Pinpoint the cell where the given text exists, returning its (X, Y) midpoint coordinate. 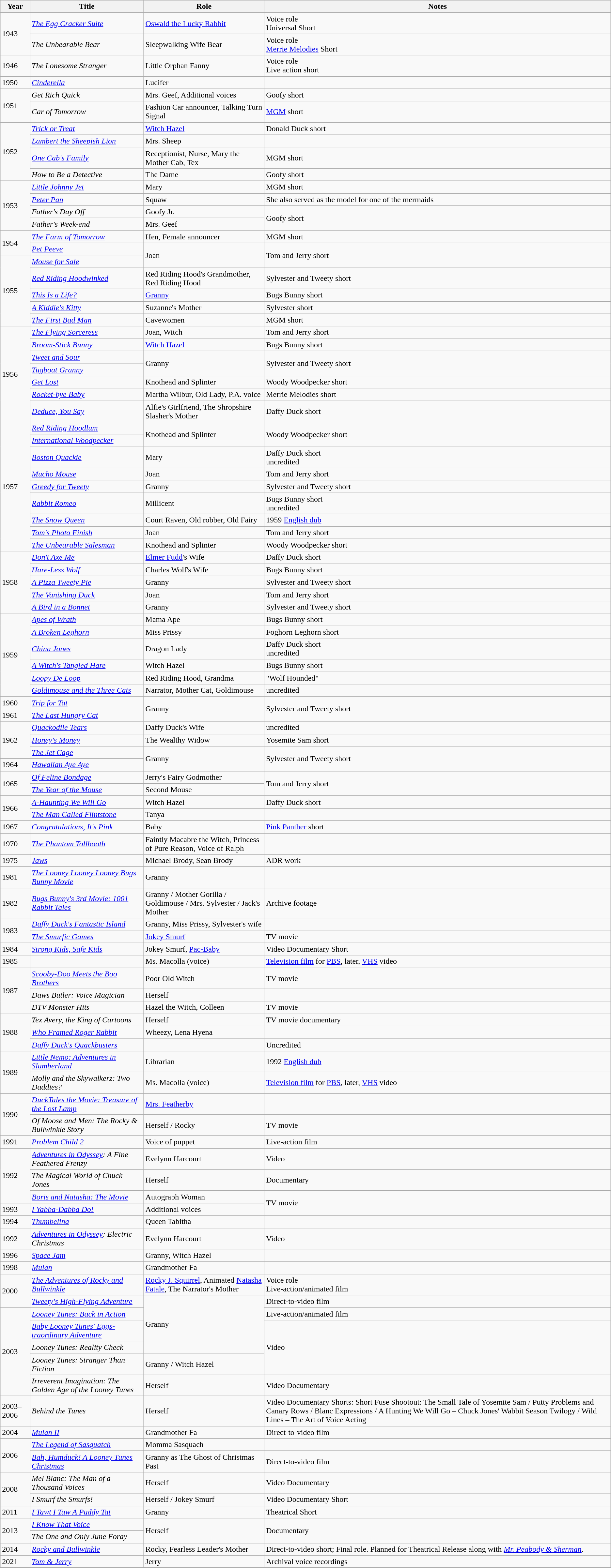
Elmer Fudd's Wife (204, 557)
Receptionist, Nurse, Mary the Mother Cab, Tex (204, 158)
Mouse for Sale (87, 262)
Poor Old Witch (204, 978)
1958 (15, 582)
A Bird in a Bonnet (87, 607)
Thumbelina (87, 1222)
Little Nemo: Adventures in Slumberland (87, 1061)
Cavewomen (204, 320)
The Legend of Sasquatch (87, 1445)
Mrs. Geef (204, 224)
Voice roleMerrie Melodies Short (438, 44)
Car of Tomorrow (87, 112)
1982 (15, 903)
DuckTales the Movie: Treasure of the Lost Lamp (87, 1104)
Squaw (204, 199)
Red Riding Hoodwinked (87, 279)
She also served as the model for one of the mermaids (438, 199)
Behind the Tunes (87, 1411)
2003–2006 (15, 1411)
Tom's Photo Finish (87, 533)
The Year of the Mouse (87, 790)
Hawaiian Aye Aye (87, 765)
The Farm of Tomorrow (87, 237)
2014 (15, 1549)
Irreverent Imagination: The Golden Age of the Looney Tunes (87, 1385)
I Yabba-Dabba Do! (87, 1209)
Red Riding Hood's Grandmother, Red Riding Hood (204, 279)
Red Riding Hoodlum (87, 428)
Baby (204, 827)
Space Jam (87, 1255)
Archival voice recordings (438, 1561)
Granny / Mother Gorilla / Goldimouse / Mrs. Sylvester / Jack's Mother (204, 903)
Lambert the Sheepish Lion (87, 141)
The Unbearable Salesman (87, 545)
How to Be a Detective (87, 174)
1991 (15, 1142)
Daffy Duck's Quackbusters (87, 1045)
Jerry's Fairy Godmother (204, 777)
1966 (15, 808)
1975 (15, 861)
Mucho Mouse (87, 474)
Who Framed Roger Rabbit (87, 1032)
Year (15, 7)
Don't Axe Me (87, 557)
Granny, Witch Hazel (204, 1255)
Rabbit Romeo (87, 504)
DTV Monster Hits (87, 1007)
1989 (15, 1072)
2006 (15, 1455)
Jerry (204, 1561)
One Cab's Family (87, 158)
Lucifer (204, 83)
Yosemite Sam short (438, 740)
Tom & Jerry (87, 1561)
Notes (438, 7)
2021 (15, 1561)
1970 (15, 843)
Broom-Stick Bunny (87, 345)
1998 (15, 1268)
Momma Sasquach (204, 1445)
Baby Looney Tunes' Eggs-traordinary Adventure (87, 1331)
1957 (15, 487)
The Flying Sorceress (87, 332)
Court Raven, Old robber, Old Fairy (204, 520)
The Vanishing Duck (87, 595)
Get Rich Quick (87, 95)
Voice roleLive-action/animated film (438, 1284)
Millicent (204, 504)
Hare-Less Wolf (87, 570)
1943 (15, 34)
1990 (15, 1114)
2003 (15, 1351)
ADR work (438, 861)
1946 (15, 66)
Theatrical Short (438, 1512)
A Kiddie's Kitty (87, 308)
International Woodpecker (87, 441)
Autograph Woman (204, 1197)
Donald Duck short (438, 128)
1992 English dub (438, 1061)
Peter Pan (87, 199)
Tugboat Granny (87, 369)
Live-action/animated film (438, 1314)
Sylvester short (438, 308)
Boston Quackie (87, 457)
A Pizza Tweety Pie (87, 582)
Tanya (204, 814)
Faintly Macabre the Witch, Princess of Pure Reason, Voice of Ralph (204, 843)
1959 English dub (438, 520)
The Wealthy Widow (204, 740)
The Unbearable Bear (87, 44)
Deduce, You Say (87, 411)
Archive footage (438, 903)
Daffy Duck's Wife (204, 728)
Queen Tabitha (204, 1222)
Looney Tunes: Stranger Than Fiction (87, 1364)
Additional voices (204, 1209)
The Egg Cracker Suite (87, 23)
Joan, Witch (204, 332)
2004 (15, 1432)
The Jet Cage (87, 752)
Greedy for Tweety (87, 487)
Looney Tunes: Reality Check (87, 1347)
1983 (15, 930)
Adventures in Odyssey: A Fine Feathered Frenzy (87, 1159)
Pet Peeve (87, 249)
Father's Day Off (87, 212)
Bugs Bunny's 3rd Movie: 1001 Rabbit Tales (87, 903)
Father's Week-end (87, 224)
Wheezy, Lena Hyena (204, 1032)
1951 (15, 106)
Second Mouse (204, 790)
Little Johnny Jet (87, 187)
2008 (15, 1489)
Herself / Jokey Smurf (204, 1500)
Rocket-bye Baby (87, 394)
1993 (15, 1209)
Bah, Humduck! A Looney Tunes Christmas (87, 1462)
The Last Hungry Cat (87, 715)
Herself / Rocky (204, 1125)
Granny, Miss Prissy, Sylvester's wife (204, 924)
1959 (15, 655)
Granny as The Ghost of Christmas Past (204, 1462)
Jokey Smurf, Pac-Baby (204, 949)
Mulan II (87, 1432)
Alfie's Girlfriend, The Shropshire Slasher's Mother (204, 411)
Boris and Natasha: The Movie (87, 1197)
2000 (15, 1291)
2011 (15, 1512)
I Tawt I Taw A Puddy Tat (87, 1512)
Oswald the Lucky Rabbit (204, 23)
Loopy De Loop (87, 678)
The Smurfic Games (87, 937)
1955 (15, 291)
1996 (15, 1255)
Looney Tunes: Back in Action (87, 1314)
1988 (15, 1032)
1960 (15, 703)
Get Lost (87, 382)
A Witch's Tangled Hare (87, 666)
Mel Blanc: The Man of a Thousand Voices (87, 1483)
Uncredited (438, 1045)
Pink Panther short (438, 827)
Charles Wolf's Wife (204, 570)
The First Bad Man (87, 320)
Granny / Witch Hazel (204, 1364)
Honey's Money (87, 740)
Tweety's High-Flying Adventure (87, 1301)
1953 (15, 205)
The Man Called Flintstone (87, 814)
1985 (15, 961)
Goofy Jr. (204, 212)
The Snow Queen (87, 520)
Merrie Melodies short (438, 394)
Trip for Tat (87, 703)
Jokey Smurf (204, 937)
Suzanne's Mother (204, 308)
1984 (15, 949)
Problem Child 2 (87, 1142)
Scooby-Doo Meets the Boo Brothers (87, 978)
Of Moose and Men: The Rocky & Bullwinkle Story (87, 1125)
Hazel the Witch, Colleen (204, 1007)
Molly and the Skywalkerz: Two Daddies? (87, 1083)
Rocky J. Squirrel, Animated Natasha Fatale, The Narrator's Mother (204, 1284)
Congratulations, It's Pink (87, 827)
Martha Wilbur, Old Lady, P.A. voice (204, 394)
The Magical World of Chuck Jones (87, 1180)
Rocky and Bullwinkle (87, 1549)
A Broken Leghorn (87, 632)
1967 (15, 827)
TV movie documentary (438, 1020)
Hen, Female announcer (204, 237)
Bugs Bunny shortuncredited (438, 504)
Mama Ape (204, 619)
This Is a Life? (87, 295)
Foghorn Leghorn short (438, 632)
The Looney Looney Looney Bugs Bunny Movie (87, 877)
Daffy Duck's Fantastic Island (87, 924)
Of Feline Bondage (87, 777)
Sleepwalking Wife Bear (204, 44)
Voice roleLive action short (438, 66)
1952 (15, 151)
Voice of puppet (204, 1142)
Narrator, Mother Cat, Goldimouse (204, 690)
Goldimouse and the Three Cats (87, 690)
Dragon Lady (204, 649)
Mrs. Featherby (204, 1104)
1987 (15, 991)
1956 (15, 374)
Jaws (87, 861)
Voice roleUniversal Short (438, 23)
1950 (15, 83)
Little Orphan Fanny (204, 66)
1965 (15, 783)
Cinderella (87, 83)
Quackodile Tears (87, 728)
1994 (15, 1222)
I Smurf the Smurfs! (87, 1500)
Red Riding Hood, Grandma (204, 678)
Apes of Wrath (87, 619)
Title (87, 7)
The Lonesome Stranger (87, 66)
2013 (15, 1530)
Mrs. Geef, Additional voices (204, 95)
Michael Brody, Sean Brody (204, 861)
Direct-to-video short; Final role. Planned for Theatrical Release along with Mr. Peabody & Sherman. (438, 1549)
1954 (15, 243)
China Jones (87, 649)
1962 (15, 740)
"Wolf Hounded" (438, 678)
Librarian (204, 1061)
The Phantom Tollbooth (87, 843)
The Adventures of Rocky and Bullwinkle (87, 1284)
Tex Avery, the King of Cartoons (87, 1020)
The One and Only June Foray (87, 1537)
1961 (15, 715)
Mrs. Sheep (204, 141)
1964 (15, 765)
I Know That Voice (87, 1524)
Trick or Treat (87, 128)
The Dame (204, 174)
Live-action film (438, 1142)
Rocky, Fearless Leader's Mother (204, 1549)
Fashion Car announcer, Talking Turn Signal (204, 112)
Tweet and Sour (87, 357)
1981 (15, 877)
Strong Kids, Safe Kids (87, 949)
Adventures in Odyssey: Electric Christmas (87, 1239)
Daws Butler: Voice Magician (87, 995)
Role (204, 7)
Mulan (87, 1268)
Miss Prissy (204, 632)
A-Haunting We Will Go (87, 802)
